Output the (X, Y) coordinate of the center of the cell containing the given text.  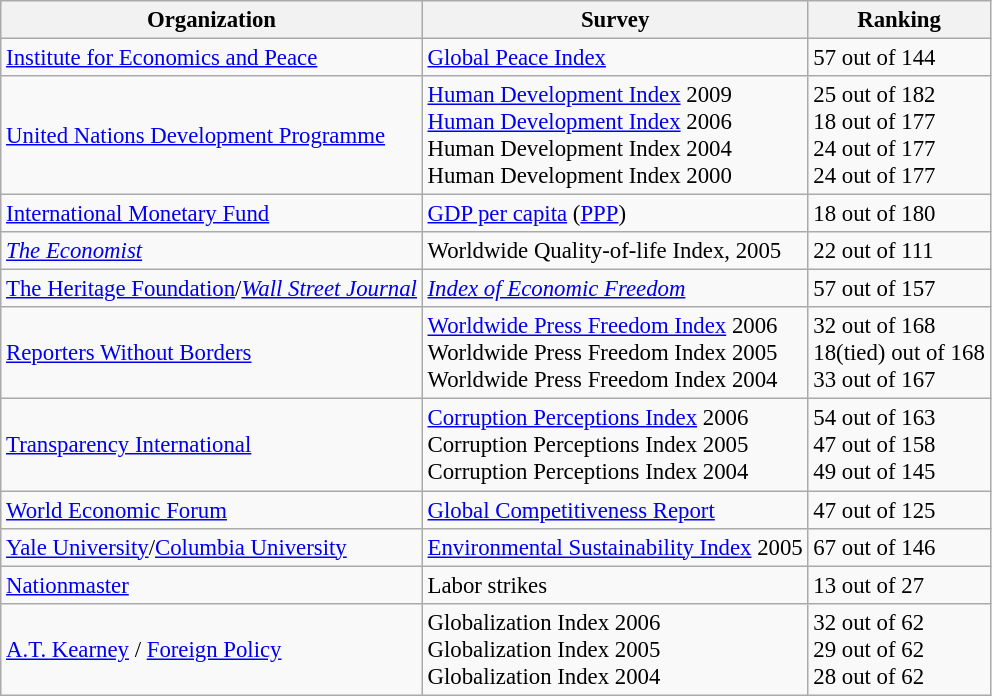
The Economist (212, 251)
Institute for Economics and Peace (212, 58)
Worldwide Press Freedom Index 2006Worldwide Press Freedom Index 2005Worldwide Press Freedom Index 2004 (615, 354)
The Heritage Foundation/Wall Street Journal (212, 289)
International Monetary Fund (212, 214)
57 out of 157 (899, 289)
Organization (212, 20)
Global Competitiveness Report (615, 510)
67 out of 146 (899, 547)
32 out of 168 18(tied) out of 168 33 out of 167 (899, 354)
United Nations Development Programme (212, 136)
Worldwide Quality-of-life Index, 2005 (615, 251)
Human Development Index 2009Human Development Index 2006Human Development Index 2004Human Development Index 2000 (615, 136)
54 out of 163 47 out of 158 49 out of 145 (899, 445)
Yale University/Columbia University (212, 547)
18 out of 180 (899, 214)
32 out of 62 29 out of 62 28 out of 62 (899, 649)
Reporters Without Borders (212, 354)
47 out of 125 (899, 510)
13 out of 27 (899, 585)
57 out of 144 (899, 58)
Survey (615, 20)
Nationmaster (212, 585)
Transparency International (212, 445)
A.T. Kearney / Foreign Policy (212, 649)
22 out of 111 (899, 251)
Environmental Sustainability Index 2005 (615, 547)
Labor strikes (615, 585)
Corruption Perceptions Index 2006Corruption Perceptions Index 2005Corruption Perceptions Index 2004 (615, 445)
Global Peace Index (615, 58)
Ranking (899, 20)
25 out of 182 18 out of 177 24 out of 177 24 out of 177 (899, 136)
Index of Economic Freedom (615, 289)
World Economic Forum (212, 510)
GDP per capita (PPP) (615, 214)
Globalization Index 2006 Globalization Index 2005 Globalization Index 2004 (615, 649)
